Pinpoint the cell where the given text exists, returning its [X, Y] midpoint coordinate. 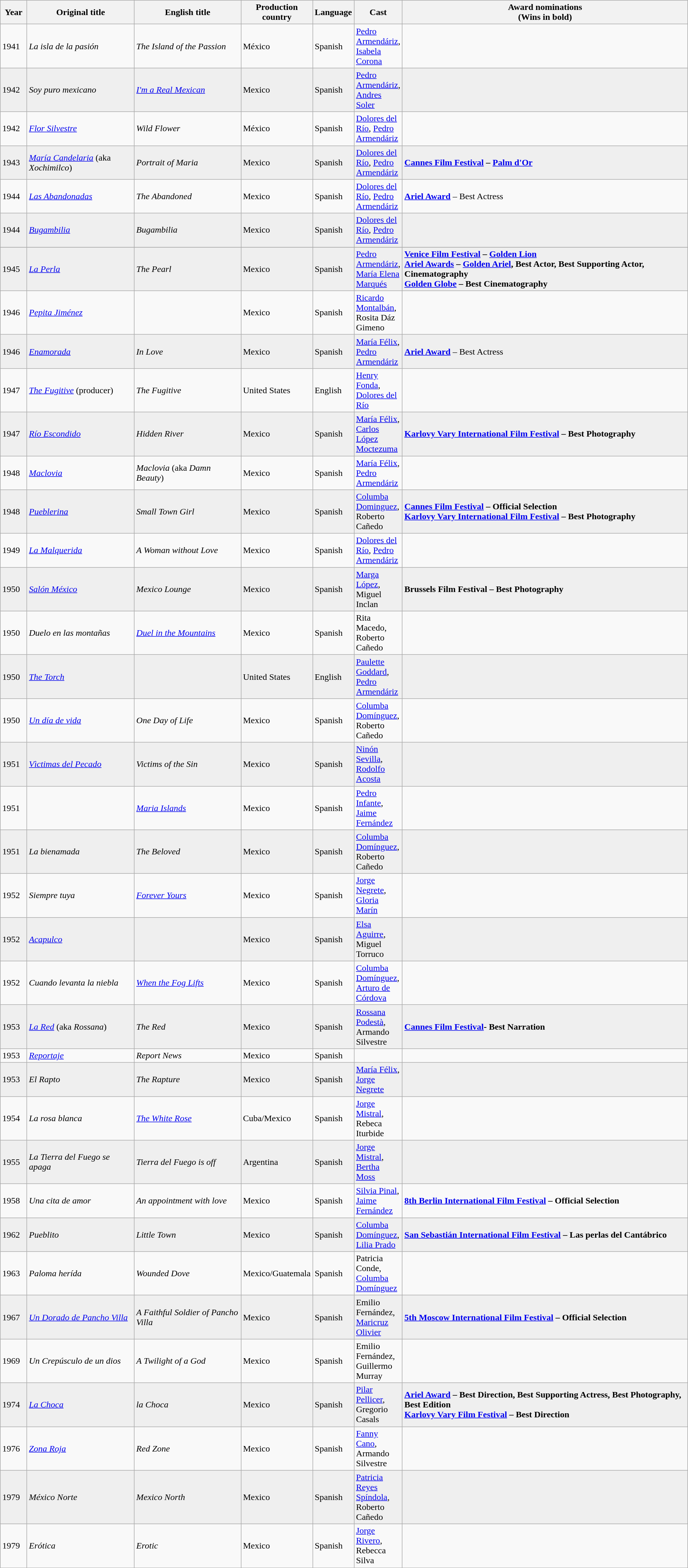
The Rapture [187, 1079]
1962 [14, 1235]
The Pearl [187, 269]
Patricia Conde, Columba Domínguez [378, 1274]
Wild Flower [187, 129]
La Red (aka Rossana) [80, 1027]
Columba Dominguez, Roberto Cañedo [378, 512]
A Faithful Soldier of Pancho Villa [187, 1317]
María Félix, Jorge Negrete [378, 1079]
Argentina [277, 1162]
Language [333, 12]
Las Abandonadas [80, 196]
Brussels Film Festival – Best Photography [545, 589]
1954 [14, 1119]
Mexico North [187, 1497]
Rossana Podestà, Armando Silvestre [378, 1027]
Pueblito [80, 1235]
The Beloved [187, 852]
Columba Domínguez, Arturo de Córdova [378, 983]
1974 [14, 1404]
Erotic [187, 1546]
8th Berlin International Film Festival – Official Selection [545, 1201]
Columba Domínguez, Lilia Prado [378, 1235]
Siempre tuya [80, 895]
Red Zone [187, 1449]
Cuando levanta la niebla [80, 983]
Duelo en las montañas [80, 633]
The Torch [80, 677]
Patricia Reyes Spíndola, Roberto Cañedo [378, 1497]
Pedro Armendáriz, Andres Soler [378, 90]
La isla de la pasión [80, 46]
Maclovia (aka Damn Beauty) [187, 473]
1945 [14, 269]
1943 [14, 162]
Mexico/Guatemala [277, 1274]
Rita Macedo, Roberto Cañedo [378, 633]
1958 [14, 1201]
Elsa Aguirre, Miguel Torruco [378, 939]
1949 [14, 550]
Jorge Mistral, Bertha Moss [378, 1162]
Flor Silvestre [80, 129]
Salón México [80, 589]
Hidden River [187, 434]
Emilio Fernández, Maricruz Olivier [378, 1317]
One Day of Life [187, 720]
La rosa blanca [80, 1119]
Karlovy Vary International Film Festival – Best Photography [545, 434]
The White Rose [187, 1119]
The Island of the Passion [187, 46]
La Choca [80, 1404]
In Love [187, 351]
English title [187, 12]
María Félix, Carlos López Moctezuma [378, 434]
Report News [187, 1055]
Pueblerina [80, 512]
La Perla [80, 269]
Maria Islands [187, 808]
Un día de vida [80, 720]
Fanny Cano, Armando Silvestre [378, 1449]
Silvia Pinal, Jaime Fernández [378, 1201]
Enamorada [80, 351]
The Abandoned [187, 196]
Pedro Armendáriz, Isabela Corona [378, 46]
Ariel Award – Best Direction, Best Supporting Actress, Best Photography, Best EditionKarlovy Vary Film Festival – Best Direction [545, 1404]
La Malquerida [80, 550]
Original title [80, 12]
Cannes Film Festival – Palm d'Or [545, 162]
Reportaje [80, 1055]
Year [14, 12]
Cuba/Mexico [277, 1119]
Victims of the Sin [187, 764]
Jorge Mistral, Rebeca Iturbide [378, 1119]
Cast [378, 12]
Pedro Infante, Jaime Fernández [378, 808]
Award nominations(Wins in bold) [545, 12]
Un Crepúsculo de un dios [80, 1361]
Cannes Film Festival- Best Narration [545, 1027]
1969 [14, 1361]
Venice Film Festival – Golden LionAriel Awards – Golden Ariel, Best Actor, Best Supporting Actor, CinematographyGolden Globe – Best Cinematography [545, 269]
Ricardo Montalbán, Rosita Dáz Gimeno [378, 312]
Wounded Dove [187, 1274]
María Candelaria (aka Xochimilco) [80, 162]
Una cita de amor [80, 1201]
The Red [187, 1027]
Duel in the Mountains [187, 633]
Jorge Negrete, Gloria Marín [378, 895]
Small Town Girl [187, 512]
Paloma herída [80, 1274]
San Sebastián International Film Festival – Las perlas del Cantábrico [545, 1235]
1967 [14, 1317]
Pilar Pellicer, Gregorio Casals [378, 1404]
When the Fog Lifts [187, 983]
Little Town [187, 1235]
Zona Roja [80, 1449]
1976 [14, 1449]
5th Moscow International Film Festival – Official Selection [545, 1317]
Erótica [80, 1546]
Cannes Film Festival – Official SelectionKarlovy Vary International Film Festival – Best Photography [545, 512]
The Fugitive (producer) [80, 390]
A Twilight of a God [187, 1361]
Maclovia [80, 473]
La Tierra del Fuego se apaga [80, 1162]
México Norte [80, 1497]
Soy puro mexicano [80, 90]
Ninón Sevilla, Rodolfo Acosta [378, 764]
1963 [14, 1274]
Vìctimas del Pecado [80, 764]
Paulette Goddard, Pedro Armendáriz [378, 677]
Río Escondido [80, 434]
Jorge Rivero, Rebecca Silva [378, 1546]
Pedro Armendáriz, María Elena Marqués [378, 269]
Portrait of Maria [187, 162]
Tierra del Fuego is off [187, 1162]
1941 [14, 46]
Henry Fonda, Dolores del Río [378, 390]
Pepita Jiménez [80, 312]
Acapulco [80, 939]
1955 [14, 1162]
A Woman without Love [187, 550]
La bienamada [80, 852]
Emilio Fernández, Guillermo Murray [378, 1361]
Marga López, Miguel Inclan [378, 589]
Production country [277, 12]
Mexico Lounge [187, 589]
The Fugitive [187, 390]
Un Dorado de Pancho Villa [80, 1317]
Forever Yours [187, 895]
El Rapto [80, 1079]
An appointment with love [187, 1201]
la Choca [187, 1404]
I'm a Real Mexican [187, 90]
